Search for the cell housing the specified text and yield its (x, y) center coordinate. 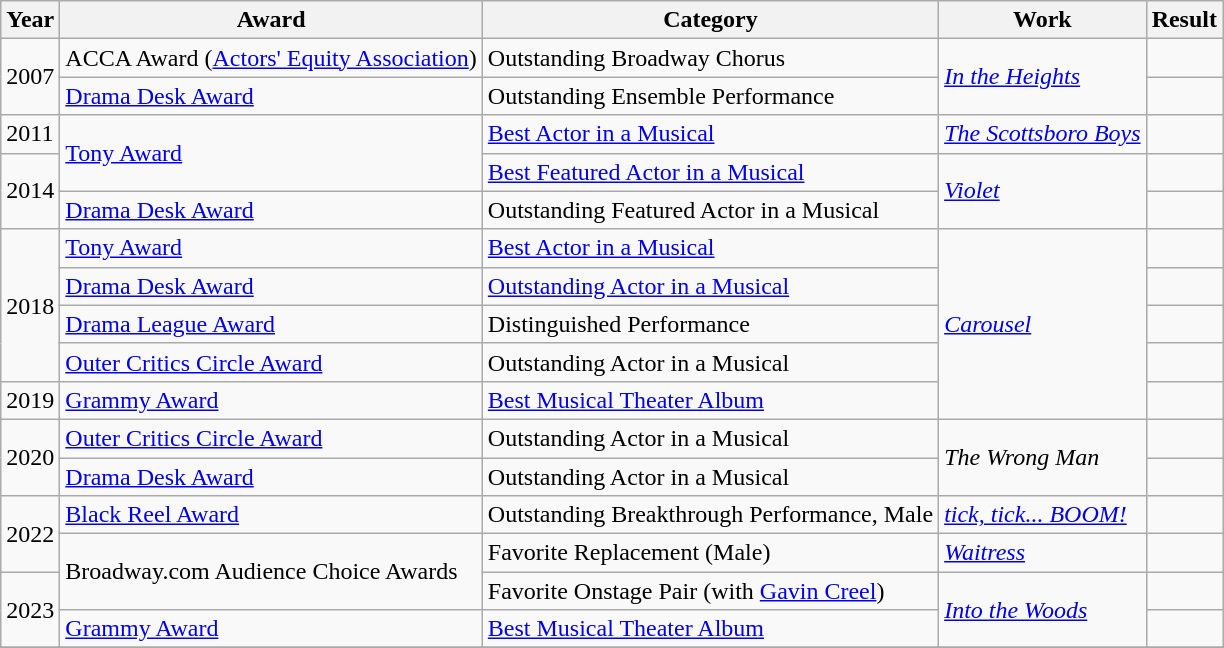
Award (272, 20)
Into the Woods (1042, 610)
Favorite Onstage Pair (with Gavin Creel) (710, 591)
Best Featured Actor in a Musical (710, 172)
Outstanding Ensemble Performance (710, 96)
Year (30, 20)
2019 (30, 400)
ACCA Award (Actors' Equity Association) (272, 58)
Result (1184, 20)
Work (1042, 20)
Waitress (1042, 553)
2023 (30, 610)
Outstanding Breakthrough Performance, Male (710, 515)
The Wrong Man (1042, 457)
In the Heights (1042, 77)
The Scottsboro Boys (1042, 134)
Category (710, 20)
Distinguished Performance (710, 324)
Violet (1042, 191)
Favorite Replacement (Male) (710, 553)
2007 (30, 77)
tick, tick... BOOM! (1042, 515)
2020 (30, 457)
Outstanding Featured Actor in a Musical (710, 210)
Carousel (1042, 324)
Black Reel Award (272, 515)
Outstanding Broadway Chorus (710, 58)
2022 (30, 534)
2011 (30, 134)
2018 (30, 305)
2014 (30, 191)
Drama League Award (272, 324)
Broadway.com Audience Choice Awards (272, 572)
